Search for the cell housing the specified text and yield its (X, Y) center coordinate. 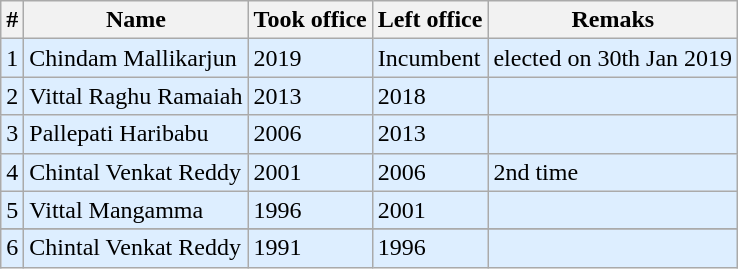
3 (12, 134)
6 (12, 248)
Name (136, 20)
2018 (430, 96)
Left office (430, 20)
2019 (310, 58)
Chindam Mallikarjun (136, 58)
1991 (310, 248)
Took office (310, 20)
1 (12, 58)
2 (12, 96)
Vittal Raghu Ramaiah (136, 96)
Pallepati Haribabu (136, 134)
2nd time (613, 172)
elected on 30th Jan 2019 (613, 58)
5 (12, 210)
Incumbent (430, 58)
4 (12, 172)
Vittal Mangamma (136, 210)
Remaks (613, 20)
# (12, 20)
